Identify which cell holds the provided text, then report its (x, y) central coordinate. 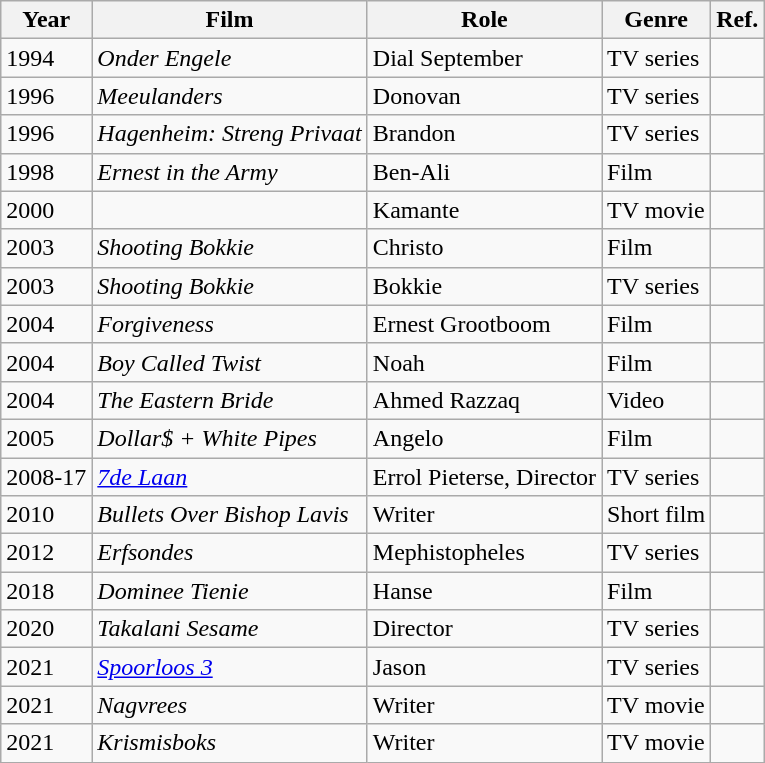
Errol Pieterse, Director (484, 477)
2008-17 (46, 477)
Erfsondes (230, 553)
Meeulanders (230, 96)
Donovan (484, 96)
Year (46, 20)
2020 (46, 629)
Bokkie (484, 286)
2018 (46, 591)
Hanse (484, 591)
Hagenheim: Streng Privaat (230, 134)
2010 (46, 515)
Dial September (484, 58)
Bullets Over Bishop Lavis (230, 515)
Takalani Sesame (230, 629)
Dollar$ + White Pipes (230, 438)
The Eastern Bride (230, 400)
Genre (656, 20)
Spoorloos 3 (230, 667)
Ref. (738, 20)
1998 (46, 172)
Noah (484, 362)
Boy Called Twist (230, 362)
2000 (46, 210)
Ben-Ali (484, 172)
Krismisboks (230, 743)
Short film (656, 515)
Brandon (484, 134)
Ernest Grootboom (484, 324)
Director (484, 629)
Dominee Tienie (230, 591)
Christo (484, 248)
2005 (46, 438)
Nagvrees (230, 705)
Angelo (484, 438)
Video (656, 400)
Forgiveness (230, 324)
Ernest in the Army (230, 172)
Onder Engele (230, 58)
Role (484, 20)
Jason (484, 667)
Mephistopheles (484, 553)
1994 (46, 58)
7de Laan (230, 477)
Kamante (484, 210)
Ahmed Razzaq (484, 400)
2012 (46, 553)
